Search for the cell housing the specified text and yield its (X, Y) center coordinate. 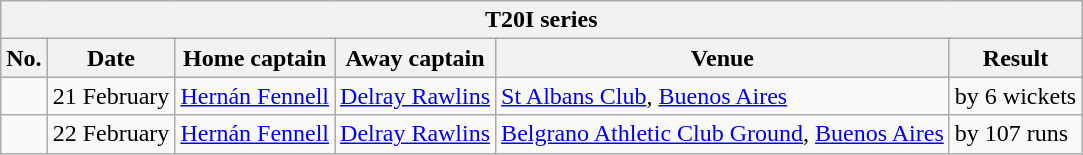
Date (111, 58)
Away captain (416, 58)
Result (1015, 58)
22 February (111, 134)
by 107 runs (1015, 134)
Home captain (255, 58)
T20I series (542, 20)
by 6 wickets (1015, 96)
Venue (723, 58)
21 February (111, 96)
St Albans Club, Buenos Aires (723, 96)
No. (24, 58)
Belgrano Athletic Club Ground, Buenos Aires (723, 134)
